Detect which cell encompasses the target text, then output its (x, y) center coordinate. 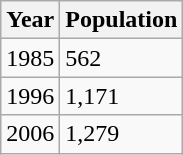
1,279 (122, 134)
2006 (30, 134)
1985 (30, 58)
562 (122, 58)
1,171 (122, 96)
Year (30, 20)
Population (122, 20)
1996 (30, 96)
